From the cell containing the given text, extract its center point as (x, y) coordinate. 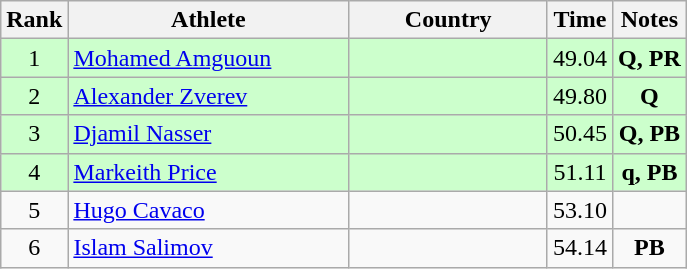
53.10 (580, 210)
PB (650, 248)
Time (580, 20)
2 (34, 96)
Markeith Price (208, 172)
q, PB (650, 172)
6 (34, 248)
Mohamed Amguoun (208, 58)
Notes (650, 20)
54.14 (580, 248)
1 (34, 58)
Q, PR (650, 58)
Country (448, 20)
Athlete (208, 20)
Islam Salimov (208, 248)
5 (34, 210)
49.80 (580, 96)
Q, PB (650, 134)
50.45 (580, 134)
49.04 (580, 58)
4 (34, 172)
3 (34, 134)
Alexander Zverev (208, 96)
Q (650, 96)
Djamil Nasser (208, 134)
Rank (34, 20)
51.11 (580, 172)
Hugo Cavaco (208, 210)
